Locate the cell with the specified text and output its (X, Y) center coordinate. 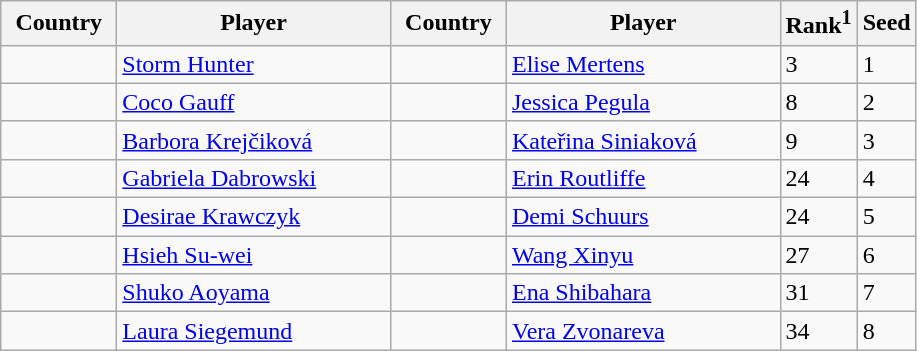
Ena Shibahara (643, 293)
Gabriela Dabrowski (254, 178)
Barbora Krejčiková (254, 140)
Jessica Pegula (643, 102)
5 (886, 217)
34 (818, 331)
Desirae Krawczyk (254, 217)
Kateřina Siniaková (643, 140)
Storm Hunter (254, 64)
27 (818, 255)
Wang Xinyu (643, 255)
9 (818, 140)
Elise Mertens (643, 64)
Vera Zvonareva (643, 331)
2 (886, 102)
Laura Siegemund (254, 331)
Seed (886, 24)
31 (818, 293)
6 (886, 255)
Coco Gauff (254, 102)
Shuko Aoyama (254, 293)
Erin Routliffe (643, 178)
Demi Schuurs (643, 217)
4 (886, 178)
7 (886, 293)
Hsieh Su-wei (254, 255)
Rank1 (818, 24)
1 (886, 64)
